Identify which cell holds the provided text, then report its (X, Y) central coordinate. 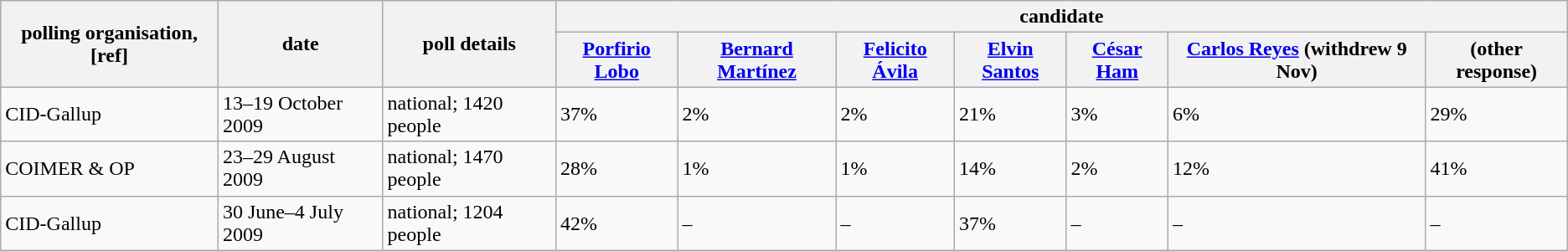
national; 1420 people (469, 114)
13–19 October 2009 (300, 114)
28% (616, 169)
polling organisation, [ref] (110, 44)
Elvin Santos (1010, 60)
poll details (469, 44)
national; 1470 people (469, 169)
3% (1117, 114)
21% (1010, 114)
Porfirio Lobo (616, 60)
date (300, 44)
42% (616, 223)
30 June–4 July 2009 (300, 223)
Carlos Reyes (withdrew 9 Nov) (1297, 60)
COIMER & OP (110, 169)
national; 1204 people (469, 223)
Felicito Ávila (895, 60)
23–29 August 2009 (300, 169)
41% (1496, 169)
(other response) (1496, 60)
14% (1010, 169)
6% (1297, 114)
César Ham (1117, 60)
Bernard Martínez (757, 60)
29% (1496, 114)
12% (1297, 169)
candidate (1061, 17)
